Identify which cell holds the provided text, then report its [X, Y] central coordinate. 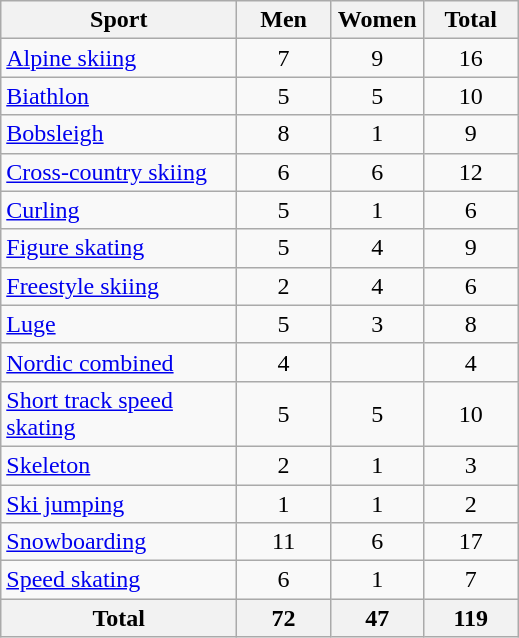
17 [471, 542]
Men [284, 20]
Sport [119, 20]
Skeleton [119, 465]
Bobsleigh [119, 134]
Nordic combined [119, 362]
Snowboarding [119, 542]
Ski jumping [119, 503]
11 [284, 542]
Freestyle skiing [119, 286]
Speed skating [119, 580]
Curling [119, 210]
119 [471, 618]
Luge [119, 324]
Biathlon [119, 96]
Cross-country skiing [119, 172]
Alpine skiing [119, 58]
12 [471, 172]
Figure skating [119, 248]
Short track speed skating [119, 414]
72 [284, 618]
16 [471, 58]
Women [377, 20]
47 [377, 618]
